Identify which cell holds the provided text, then report its (x, y) central coordinate. 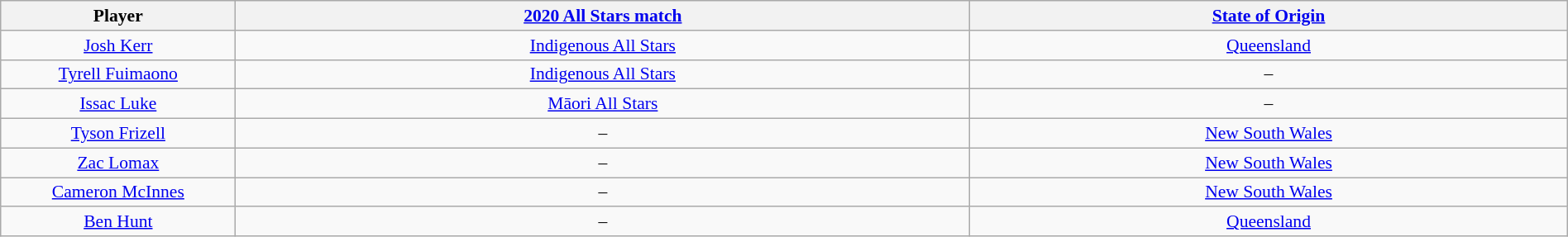
Issac Luke (118, 104)
Ben Hunt (118, 222)
Cameron McInnes (118, 192)
Josh Kerr (118, 45)
State of Origin (1269, 16)
2020 All Stars match (603, 16)
Tyrell Fuimaono (118, 74)
Tyson Frizell (118, 134)
Player (118, 16)
Zac Lomax (118, 163)
Māori All Stars (603, 104)
